Locate the cell with the specified text and output its (X, Y) center coordinate. 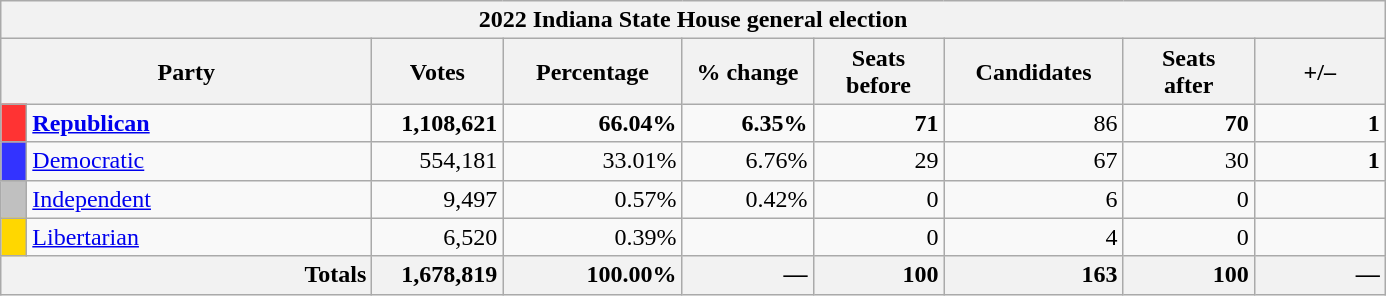
Candidates (1034, 72)
4 (1034, 237)
71 (878, 123)
Democratic (200, 161)
% change (748, 72)
6.76% (748, 161)
29 (878, 161)
+/– (1320, 72)
163 (1034, 275)
9,497 (438, 199)
6.35% (748, 123)
Percentage (592, 72)
30 (1188, 161)
Independent (200, 199)
Seatsbefore (878, 72)
554,181 (438, 161)
Libertarian (200, 237)
6 (1034, 199)
Party (186, 72)
1,678,819 (438, 275)
67 (1034, 161)
0.42% (748, 199)
6,520 (438, 237)
Republican (200, 123)
Votes (438, 72)
0.39% (592, 237)
86 (1034, 123)
33.01% (592, 161)
2022 Indiana State House general election (693, 20)
66.04% (592, 123)
1,108,621 (438, 123)
100.00% (592, 275)
70 (1188, 123)
Seatsafter (1188, 72)
Totals (186, 275)
0.57% (592, 199)
